Identify which cell holds the provided text, then report its (x, y) central coordinate. 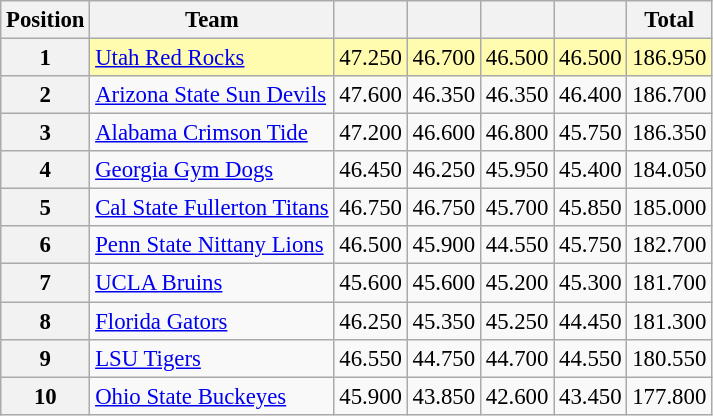
181.700 (670, 283)
Alabama Crimson Tide (212, 133)
177.800 (670, 396)
186.950 (670, 58)
3 (46, 133)
45.850 (590, 208)
Ohio State Buckeyes (212, 396)
47.250 (370, 58)
181.300 (670, 321)
46.450 (370, 170)
46.800 (516, 133)
44.450 (590, 321)
180.550 (670, 358)
47.600 (370, 95)
42.600 (516, 396)
45.250 (516, 321)
43.450 (590, 396)
Total (670, 20)
10 (46, 396)
LSU Tigers (212, 358)
45.200 (516, 283)
8 (46, 321)
5 (46, 208)
43.850 (444, 396)
45.400 (590, 170)
Position (46, 20)
45.950 (516, 170)
Cal State Fullerton Titans (212, 208)
6 (46, 245)
9 (46, 358)
Florida Gators (212, 321)
46.600 (444, 133)
185.000 (670, 208)
45.350 (444, 321)
Penn State Nittany Lions (212, 245)
46.700 (444, 58)
Team (212, 20)
4 (46, 170)
2 (46, 95)
7 (46, 283)
45.700 (516, 208)
47.200 (370, 133)
1 (46, 58)
45.300 (590, 283)
Georgia Gym Dogs (212, 170)
Arizona State Sun Devils (212, 95)
Utah Red Rocks (212, 58)
186.350 (670, 133)
UCLA Bruins (212, 283)
182.700 (670, 245)
44.700 (516, 358)
44.750 (444, 358)
46.400 (590, 95)
184.050 (670, 170)
46.550 (370, 358)
186.700 (670, 95)
